Capture the cell that displays the provided text and extract its [X, Y] central coordinate. 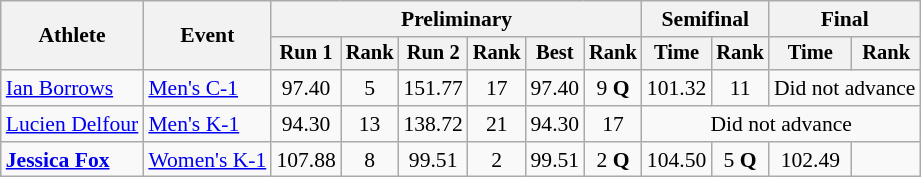
Preliminary [456, 19]
Ian Borrows [72, 88]
Run 2 [432, 54]
Run 1 [306, 54]
5 [370, 88]
Men's C-1 [207, 88]
9 Q [613, 88]
21 [497, 124]
11 [740, 88]
Athlete [72, 36]
Best [554, 54]
151.77 [432, 88]
138.72 [432, 124]
Semifinal [706, 19]
Lucien Delfour [72, 124]
Event [207, 36]
101.32 [676, 88]
Final [845, 19]
13 [370, 124]
Men's K-1 [207, 124]
